Locate the cell with the specified text and output its (X, Y) center coordinate. 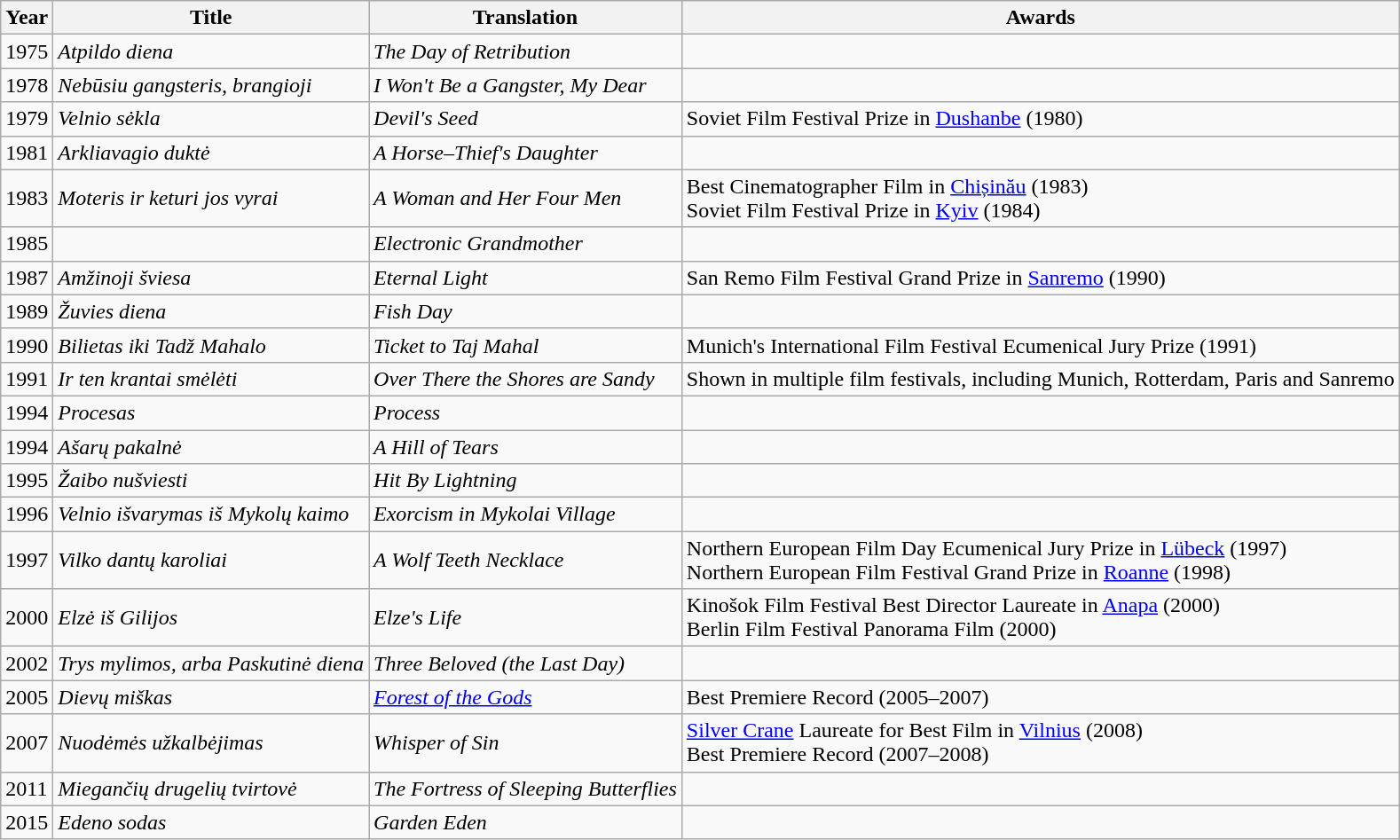
Silver Crane Laureate for Best Film in Vilnius (2008) Best Premiere Record (2007–2008) (1040, 743)
Amžinoji šviesa (211, 278)
Velnio sėkla (211, 119)
Žuvies diena (211, 311)
Atpildo diena (211, 51)
Year (27, 18)
Whisper of Sin (525, 743)
Translation (525, 18)
Moteris ir keturi jos vyrai (211, 199)
1975 (27, 51)
Bilietas iki Tadž Mahalo (211, 345)
Velnio išvarymas iš Mykolų kaimo (211, 514)
I Won't Be a Gangster, My Dear (525, 85)
Ticket to Taj Mahal (525, 345)
Kinošok Film Festival Best Director Laureate in Anapa (2000) Berlin Film Festival Panorama Film (2000) (1040, 617)
Three Beloved (the Last Day) (525, 663)
Soviet Film Festival Prize in Dushanbe (1980) (1040, 119)
2007 (27, 743)
Edeno sodas (211, 822)
1987 (27, 278)
Nebūsiu gangsteris, brangioji (211, 85)
2005 (27, 697)
Vilko dantų karoliai (211, 561)
Awards (1040, 18)
Best Premiere Record (2005–2007) (1040, 697)
Shown in multiple film festivals, including Munich, Rotterdam, Paris and Sanremo (1040, 379)
2000 (27, 617)
A Woman and Her Four Men (525, 199)
Garden Eden (525, 822)
2015 (27, 822)
San Remo Film Festival Grand Prize in Sanremo (1990) (1040, 278)
1991 (27, 379)
Northern European Film Day Ecumenical Jury Prize in Lübeck (1997) Northern European Film Festival Grand Prize in Roanne (1998) (1040, 561)
The Fortress of Sleeping Butterflies (525, 789)
2011 (27, 789)
Procesas (211, 412)
A Hill of Tears (525, 446)
A Horse–Thief's Daughter (525, 153)
Hit By Lightning (525, 481)
The Day of Retribution (525, 51)
Arkliavagio duktė (211, 153)
Ašarų pakalnė (211, 446)
Title (211, 18)
1990 (27, 345)
1997 (27, 561)
1996 (27, 514)
1985 (27, 244)
Nuodėmės užkalbėjimas (211, 743)
Over There the Shores are Sandy (525, 379)
Munich's International Film Festival Ecumenical Jury Prize (1991) (1040, 345)
Forest of the Gods (525, 697)
1978 (27, 85)
1983 (27, 199)
1981 (27, 153)
Devil's Seed (525, 119)
1979 (27, 119)
Exorcism in Mykolai Village (525, 514)
1995 (27, 481)
1989 (27, 311)
Žaibo nušviesti (211, 481)
Miegančių drugelių tvirtovė (211, 789)
Best Cinematographer Film in Chișinău (1983) Soviet Film Festival Prize in Kyiv (1984) (1040, 199)
Fish Day (525, 311)
Dievų miškas (211, 697)
Elze's Life (525, 617)
Ir ten krantai smėlėti (211, 379)
Elzė iš Gilijos (211, 617)
Eternal Light (525, 278)
2002 (27, 663)
Trys mylimos, arba Paskutinė diena (211, 663)
Process (525, 412)
A Wolf Teeth Necklace (525, 561)
Electronic Grandmother (525, 244)
